Return (X, Y) of the center of cell containing provided text 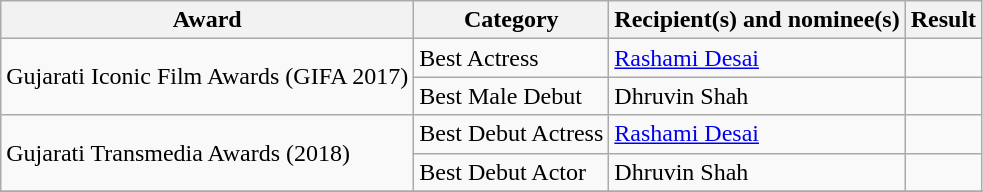
Gujarati Transmedia Awards (2018) (208, 153)
Gujarati Iconic Film Awards (GIFA 2017) (208, 77)
Best Actress (512, 58)
Award (208, 20)
Category (512, 20)
Recipient(s) and nominee(s) (757, 20)
Result (943, 20)
Best Male Debut (512, 96)
Best Debut Actress (512, 134)
Best Debut Actor (512, 172)
